Search for the cell housing the specified text and yield its [x, y] center coordinate. 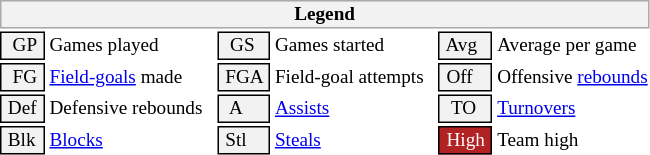
A [244, 108]
Offensive rebounds [573, 77]
High [466, 140]
Steals [354, 140]
Blocks [131, 140]
Off [466, 77]
Stl [244, 140]
Games started [354, 46]
Legend [324, 14]
Assists [354, 108]
FGA [244, 77]
Def [22, 108]
Team high [573, 140]
FG [22, 77]
Turnovers [573, 108]
Games played [131, 46]
Field-goal attempts [354, 77]
Defensive rebounds [131, 108]
Average per game [573, 46]
Avg [466, 46]
TO [466, 108]
GS [244, 46]
Field-goals made [131, 77]
GP [22, 46]
Blk [22, 140]
